Output the (X, Y) coordinate of the center of the cell containing the given text.  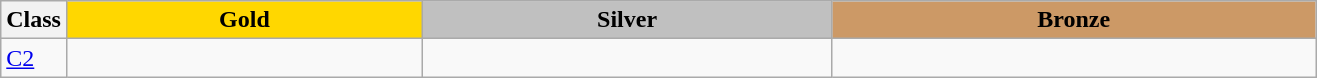
Class (34, 20)
Silver (626, 20)
Gold (244, 20)
Bronze (1074, 20)
C2 (34, 58)
